Pinpoint the cell where the given text exists, returning its [X, Y] midpoint coordinate. 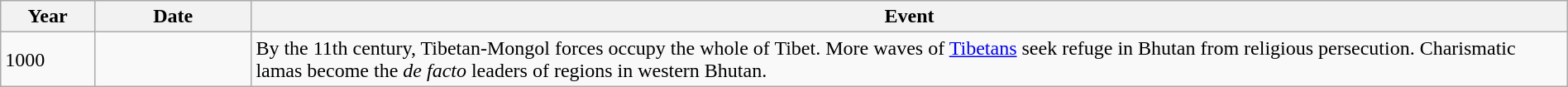
Date [172, 17]
Year [48, 17]
Event [910, 17]
1000 [48, 60]
